Detect which cell encompasses the target text, then output its (X, Y) center coordinate. 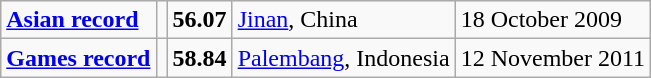
Games record (78, 58)
56.07 (200, 20)
Palembang, Indonesia (344, 58)
58.84 (200, 58)
18 October 2009 (552, 20)
12 November 2011 (552, 58)
Asian record (78, 20)
Jinan, China (344, 20)
